From the cell containing the given text, extract its center point as (X, Y) coordinate. 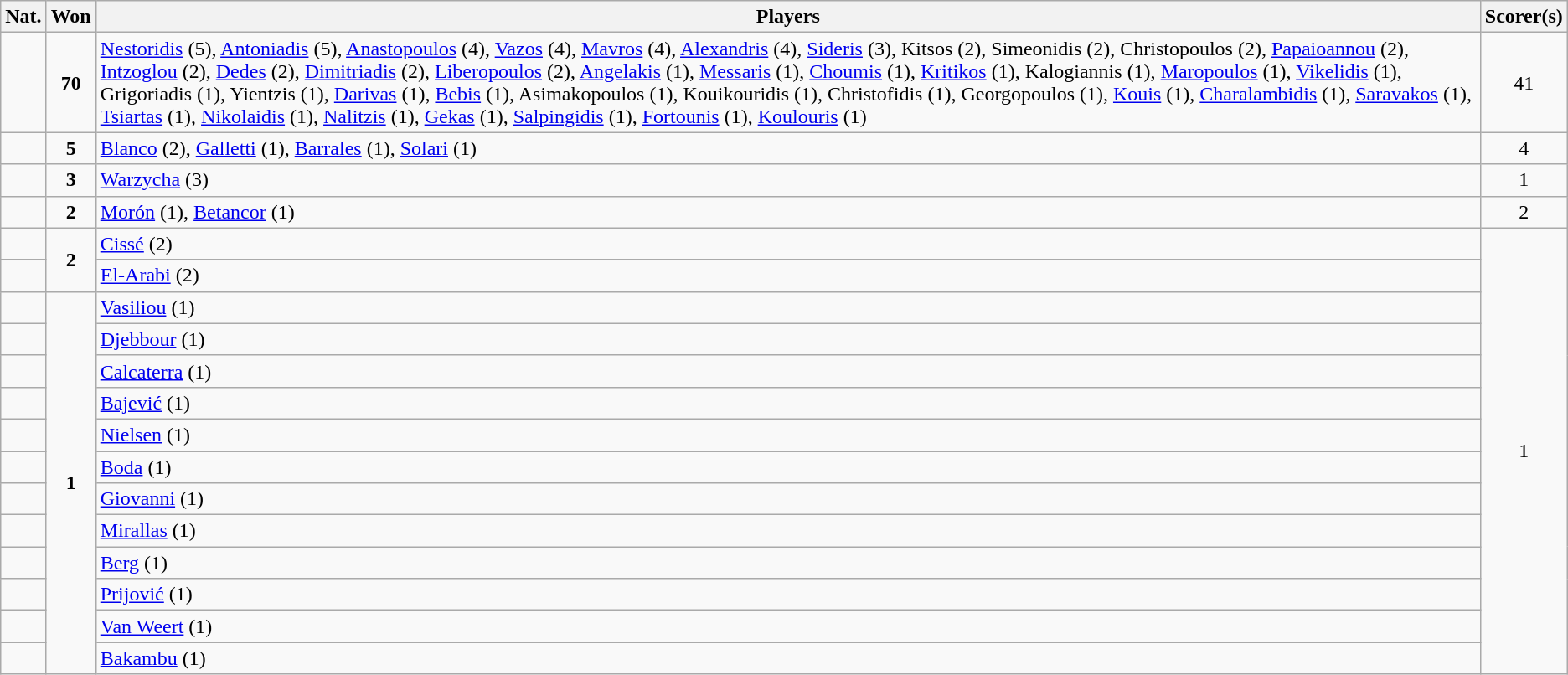
Won (70, 17)
Bakambu (1) (787, 658)
Vasiliou (1) (787, 307)
70 (70, 82)
El-Arabi (2) (787, 276)
Morón (1), Betancor (1) (787, 212)
Blanco (2), Galletti (1), Barrales (1), Solari (1) (787, 148)
Nielsen (1) (787, 435)
Scorer(s) (1524, 17)
Van Weert (1) (787, 626)
41 (1524, 82)
Calcaterra (1) (787, 371)
4 (1524, 148)
Mirallas (1) (787, 531)
Berg (1) (787, 563)
3 (70, 180)
5 (70, 148)
Giovanni (1) (787, 499)
Djebbour (1) (787, 339)
Bajević (1) (787, 403)
Players (787, 17)
Nat. (23, 17)
Boda (1) (787, 466)
Cissé (2) (787, 244)
Warzycha (3) (787, 180)
Prijović (1) (787, 595)
